Capture the cell that displays the provided text and extract its (X, Y) central coordinate. 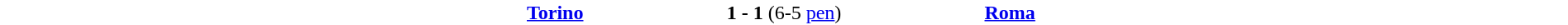
Roma (1275, 12)
Torino (293, 12)
1 - 1 (6-5 pen) (784, 12)
